Find where the given text appears and provide that cell's center as [x, y] coordinate. 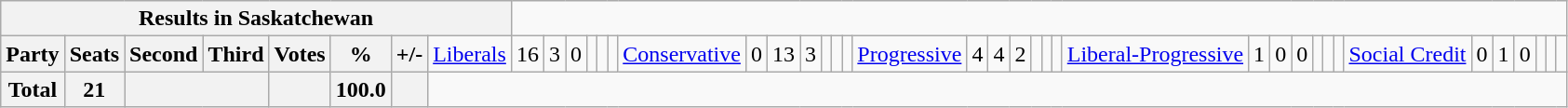
Party [33, 54]
13 [784, 54]
2 [1020, 54]
Social Credit [1407, 54]
Liberal-Progressive [1155, 54]
Third [236, 54]
Seats [94, 54]
Conservative [682, 54]
Votes [300, 54]
Results in Saskatchewan [257, 19]
Total [33, 89]
100.0 [361, 89]
16 [527, 54]
Liberals [470, 54]
Progressive [910, 54]
+/- [409, 54]
Second [164, 54]
% [361, 54]
21 [94, 89]
